Return the [x, y] coordinate for the center point of the cell that contains the specified text.  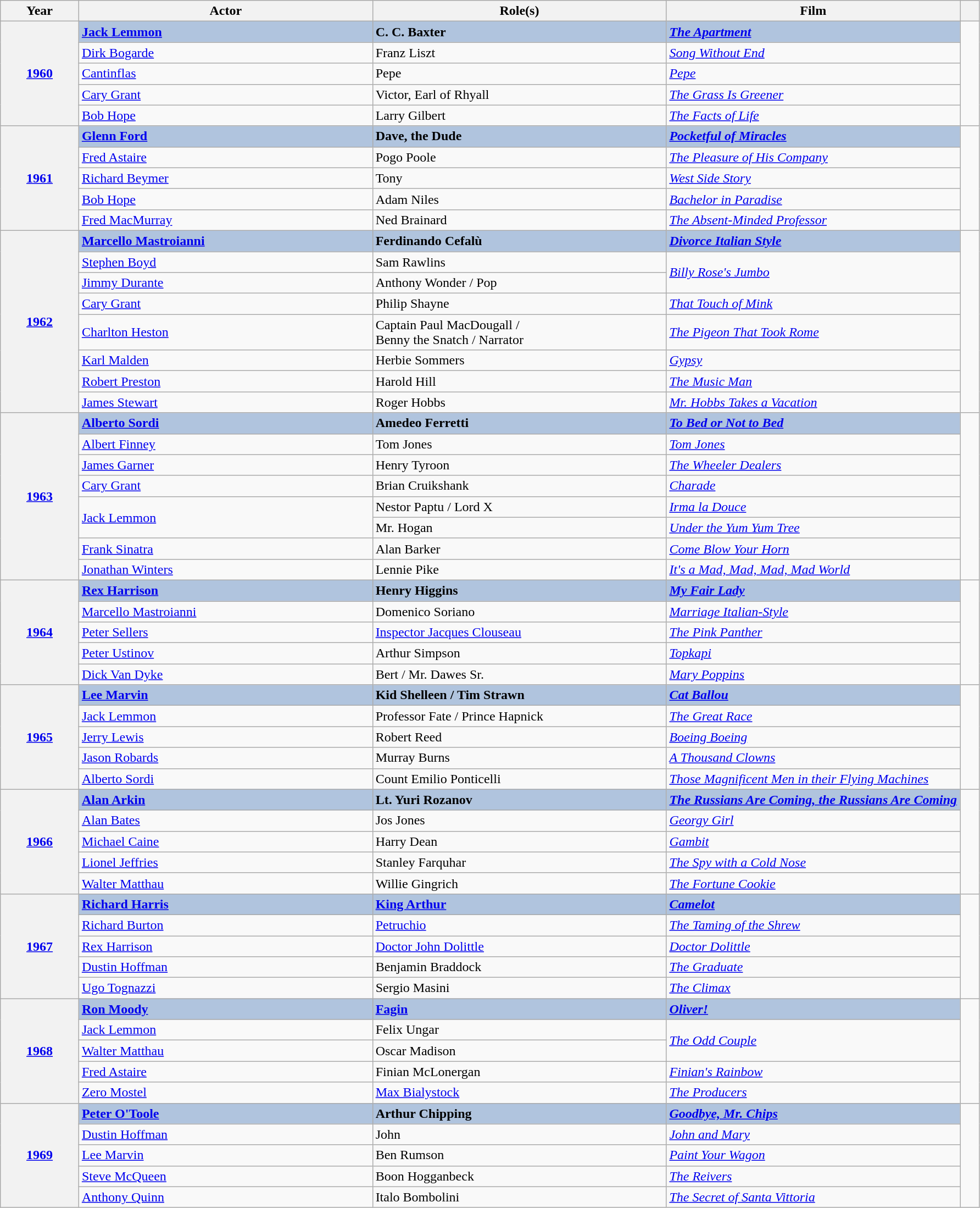
Oscar Madison [520, 1051]
Ron Moody [225, 1009]
The Producers [813, 1093]
James Garner [225, 465]
Gypsy [813, 361]
Max Bialystock [520, 1093]
Richard Burton [225, 925]
Boon Hogganbeck [520, 1176]
Those Magnificent Men in their Flying Machines [813, 779]
Doctor Dolittle [813, 946]
1969 [40, 1155]
Stanley Farquhar [520, 862]
Richard Harris [225, 904]
Jos Jones [520, 821]
1966 [40, 841]
1961 [40, 178]
Dave, the Dude [520, 136]
Mr. Hogan [520, 528]
That Touch of Mink [813, 304]
Mary Poppins [813, 674]
The Reivers [813, 1176]
The Wheeler Dealers [813, 465]
The Odd Couple [813, 1040]
Peter O'Toole [225, 1113]
Song Without End [813, 53]
Boeing Boeing [813, 737]
Stephen Boyd [225, 262]
Zero Mostel [225, 1093]
Larry Gilbert [520, 115]
Count Emilio Ponticelli [520, 779]
The Absent-Minded Professor [813, 220]
John and Mary [813, 1134]
Inspector Jacques Clouseau [520, 633]
Alan Bates [225, 821]
Year [40, 11]
1964 [40, 632]
Nestor Paptu / Lord X [520, 507]
Finian's Rainbow [813, 1072]
Sam Rawlins [520, 262]
Felix Ungar [520, 1030]
The Apartment [813, 32]
Charade [813, 486]
Franz Liszt [520, 53]
1968 [40, 1051]
Frank Sinatra [225, 548]
Sergio Masini [520, 988]
King Arthur [520, 904]
Michael Caine [225, 841]
Irma la Douce [813, 507]
Bachelor in Paradise [813, 199]
Lt. Yuri Rozanov [520, 800]
Peter Ustinov [225, 653]
Jonathan Winters [225, 569]
Bert / Mr. Dawes Sr. [520, 674]
Pocketful of Miracles [813, 136]
1963 [40, 496]
Anthony Quinn [225, 1197]
1965 [40, 737]
Henry Tyroon [520, 465]
Charlton Heston [225, 332]
My Fair Lady [813, 590]
Topkapi [813, 653]
The Graduate [813, 967]
Actor [225, 11]
Goodbye, Mr. Chips [813, 1113]
Arthur Simpson [520, 653]
Dick Van Dyke [225, 674]
Ned Brainard [520, 220]
Arthur Chipping [520, 1113]
Victor, Earl of Rhyall [520, 95]
Brian Cruikshank [520, 486]
Ugo Tognazzi [225, 988]
Benjamin Braddock [520, 967]
Ferdinando Cefalù [520, 241]
It's a Mad, Mad, Mad, Mad World [813, 569]
Albert Finney [225, 444]
Paint Your Wagon [813, 1155]
Harry Dean [520, 841]
Richard Beymer [225, 178]
Professor Fate / Prince Hapnick [520, 716]
Captain Paul MacDougall / Benny the Snatch / Narrator [520, 332]
Cantinflas [225, 74]
The Music Man [813, 381]
The Grass Is Greener [813, 95]
C. C. Baxter [520, 32]
Adam Niles [520, 199]
Jerry Lewis [225, 737]
Camelot [813, 904]
Harold Hill [520, 381]
Murray Burns [520, 758]
Peter Sellers [225, 633]
Marriage Italian-Style [813, 612]
Roger Hobbs [520, 402]
Amedeo Ferretti [520, 423]
Doctor John Dolittle [520, 946]
Willie Gingrich [520, 883]
Philip Shayne [520, 304]
Lionel Jeffries [225, 862]
West Side Story [813, 178]
Domenico Soriano [520, 612]
Pogo Poole [520, 157]
The Pigeon That Took Rome [813, 332]
Cat Ballou [813, 695]
Come Blow Your Horn [813, 548]
The Pink Panther [813, 633]
Film [813, 11]
Jimmy Durante [225, 283]
The Fortune Cookie [813, 883]
Mr. Hobbs Takes a Vacation [813, 402]
Oliver! [813, 1009]
1960 [40, 74]
Alan Arkin [225, 800]
Finian McLonergan [520, 1072]
James Stewart [225, 402]
John [520, 1134]
The Spy with a Cold Nose [813, 862]
Robert Reed [520, 737]
Jason Robards [225, 758]
Anthony Wonder / Pop [520, 283]
Gambit [813, 841]
Ben Rumson [520, 1155]
Robert Preston [225, 381]
Lennie Pike [520, 569]
The Climax [813, 988]
1962 [40, 322]
The Great Race [813, 716]
To Bed or Not to Bed [813, 423]
The Taming of the Shrew [813, 925]
Herbie Sommers [520, 361]
Alan Barker [520, 548]
Glenn Ford [225, 136]
The Facts of Life [813, 115]
Henry Higgins [520, 590]
A Thousand Clowns [813, 758]
The Secret of Santa Vittoria [813, 1197]
Fagin [520, 1009]
Role(s) [520, 11]
1967 [40, 946]
Under the Yum Yum Tree [813, 528]
Fred MacMurray [225, 220]
The Pleasure of His Company [813, 157]
Petruchio [520, 925]
Tony [520, 178]
Italo Bombolini [520, 1197]
Karl Malden [225, 361]
Divorce Italian Style [813, 241]
Billy Rose's Jumbo [813, 273]
Steve McQueen [225, 1176]
Georgy Girl [813, 821]
The Russians Are Coming, the Russians Are Coming [813, 800]
Kid Shelleen / Tim Strawn [520, 695]
Dirk Bogarde [225, 53]
